Output the [x, y] coordinate of the center of the cell containing the given text.  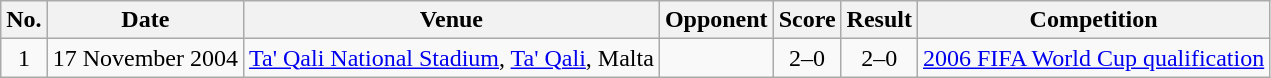
Result [879, 20]
17 November 2004 [145, 58]
Score [807, 20]
Date [145, 20]
1 [24, 58]
Competition [1093, 20]
Venue [452, 20]
Opponent [716, 20]
2006 FIFA World Cup qualification [1093, 58]
Ta' Qali National Stadium, Ta' Qali, Malta [452, 58]
No. [24, 20]
